From the cell containing the given text, extract its center point as [X, Y] coordinate. 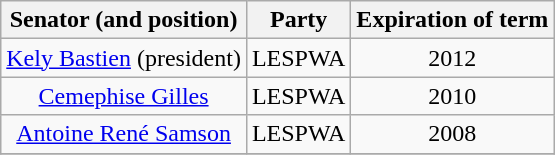
2012 [452, 58]
Cemephise Gilles [124, 96]
Expiration of term [452, 20]
Kely Bastien (president) [124, 58]
Senator (and position) [124, 20]
2010 [452, 96]
Party [298, 20]
2008 [452, 134]
Antoine René Samson [124, 134]
